Capture the cell that displays the provided text and extract its (X, Y) central coordinate. 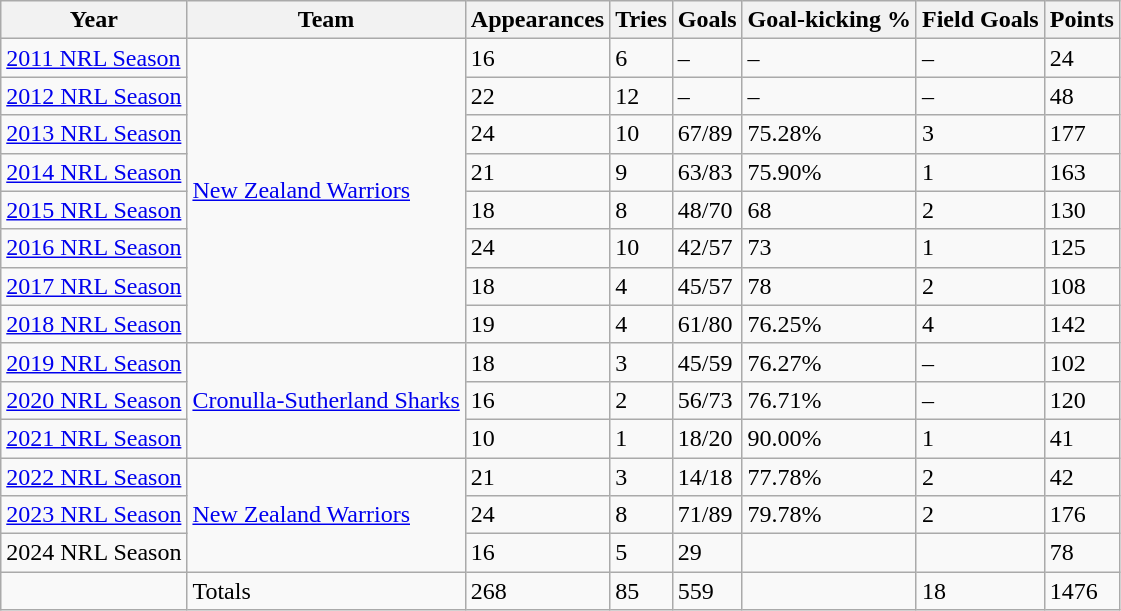
2017 NRL Season (94, 286)
Cronulla-Sutherland Sharks (326, 400)
Totals (326, 591)
120 (1082, 400)
2014 NRL Season (94, 172)
18/20 (707, 438)
2012 NRL Season (94, 96)
61/80 (707, 324)
76.71% (829, 400)
142 (1082, 324)
Goals (707, 20)
42 (1082, 477)
9 (642, 172)
76.27% (829, 362)
2022 NRL Season (94, 477)
68 (829, 210)
29 (707, 553)
2019 NRL Season (94, 362)
90.00% (829, 438)
2021 NRL Season (94, 438)
45/59 (707, 362)
Tries (642, 20)
2011 NRL Season (94, 58)
Year (94, 20)
77.78% (829, 477)
108 (1082, 286)
268 (537, 591)
71/89 (707, 515)
2015 NRL Season (94, 210)
176 (1082, 515)
19 (537, 324)
48/70 (707, 210)
125 (1082, 248)
1476 (1082, 591)
Team (326, 20)
48 (1082, 96)
Field Goals (980, 20)
5 (642, 553)
6 (642, 58)
2018 NRL Season (94, 324)
2020 NRL Season (94, 400)
163 (1082, 172)
85 (642, 591)
2024 NRL Season (94, 553)
22 (537, 96)
559 (707, 591)
42/57 (707, 248)
12 (642, 96)
Goal-kicking % (829, 20)
2013 NRL Season (94, 134)
130 (1082, 210)
Points (1082, 20)
63/83 (707, 172)
41 (1082, 438)
102 (1082, 362)
76.25% (829, 324)
Appearances (537, 20)
45/57 (707, 286)
75.90% (829, 172)
177 (1082, 134)
14/18 (707, 477)
75.28% (829, 134)
79.78% (829, 515)
2016 NRL Season (94, 248)
2023 NRL Season (94, 515)
56/73 (707, 400)
67/89 (707, 134)
73 (829, 248)
